Extract the (X, Y) coordinate from the center of the cell holding the provided text.  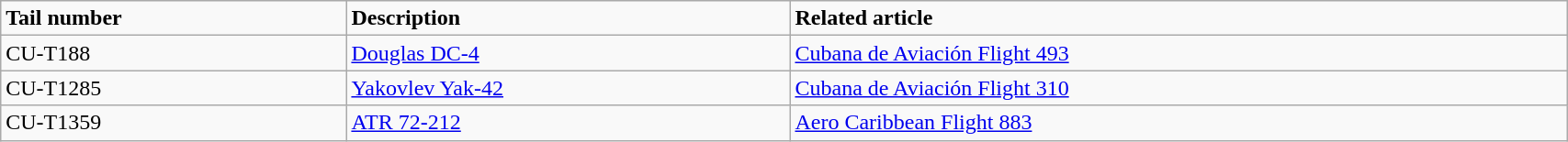
Description (568, 18)
CU-T1285 (174, 88)
Related article (1179, 18)
Cubana de Aviación Flight 493 (1179, 53)
Cubana de Aviación Flight 310 (1179, 88)
Tail number (174, 18)
CU-T188 (174, 53)
CU-T1359 (174, 123)
Douglas DC-4 (568, 53)
ATR 72-212 (568, 123)
Yakovlev Yak-42 (568, 88)
Aero Caribbean Flight 883 (1179, 123)
